Return the (x, y) coordinate for the center point of the cell that contains the specified text.  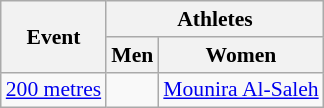
Mounira Al-Saleh (240, 90)
Men (132, 55)
Event (54, 36)
Women (240, 55)
Athletes (215, 19)
200 metres (54, 90)
